Locate the cell with the specified text and output its (X, Y) center coordinate. 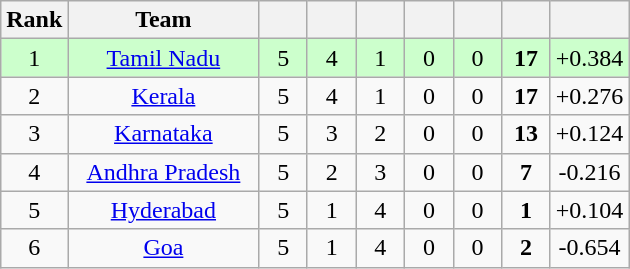
Team (164, 20)
Tamil Nadu (164, 58)
Hyderabad (164, 210)
-0.654 (590, 248)
Rank (34, 20)
Goa (164, 248)
+0.124 (590, 134)
+0.276 (590, 96)
6 (34, 248)
-0.216 (590, 172)
Andhra Pradesh (164, 172)
Karnataka (164, 134)
Kerala (164, 96)
+0.104 (590, 210)
7 (526, 172)
13 (526, 134)
+0.384 (590, 58)
